Return (x, y) of the center of cell containing provided text 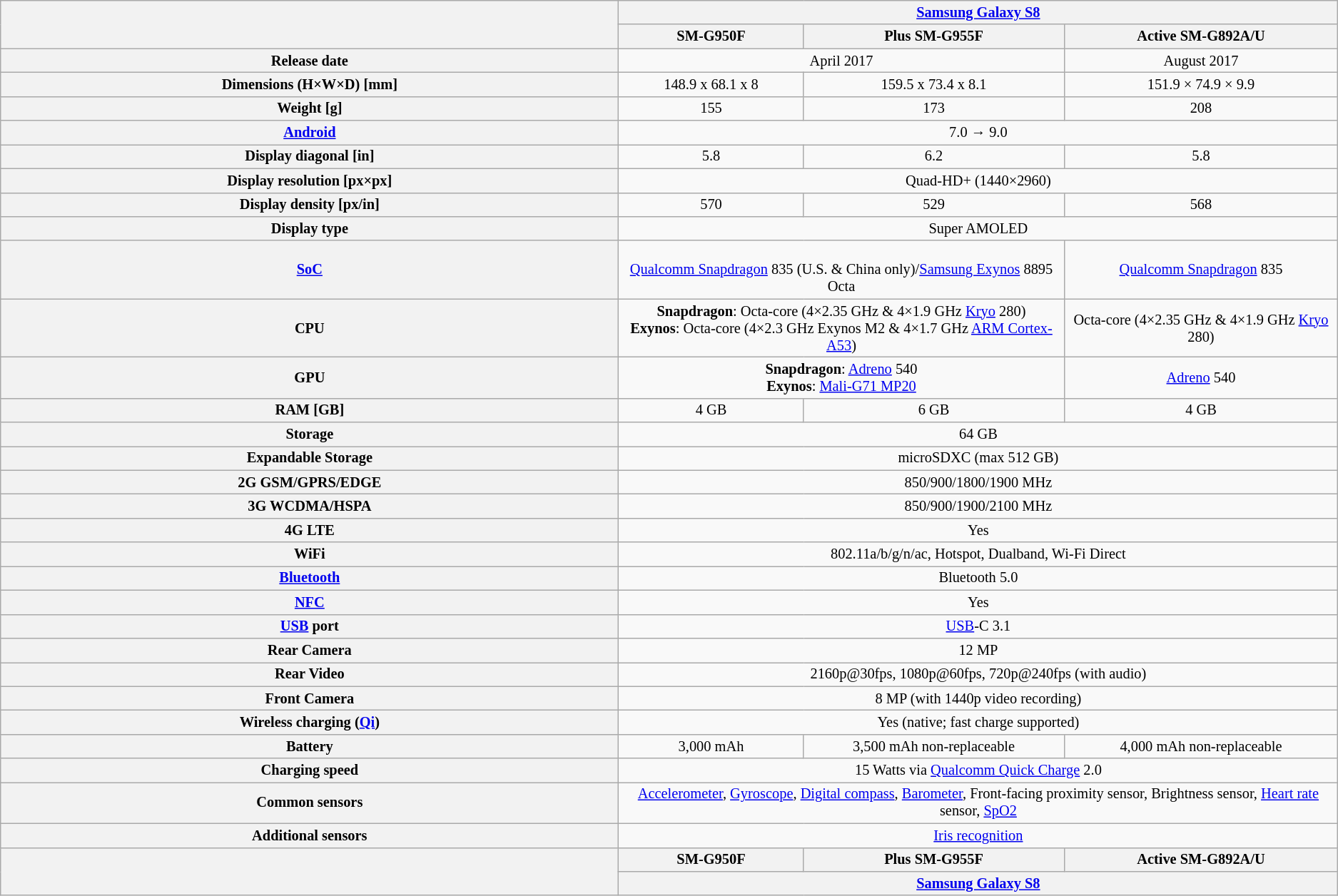
Dimensions (H×W×D) [mm] (310, 84)
7.0 → 9.0 (978, 133)
Accelerometer, Gyroscope, Digital compass, Barometer, Front-facing proximity sensor, Brightness sensor, Heart rate sensor, SpO2 (978, 803)
2160p@30fps, 1080p@60fps, 720p@240fps (with audio) (978, 674)
USB-C 3.1 (978, 626)
155 (711, 108)
6.2 (933, 156)
64 GB (978, 434)
SoC (310, 270)
2G GSM/GPRS/EDGE (310, 482)
Bluetooth 5.0 (978, 578)
Snapdragon: Octa-core (4×2.35 GHz & 4×1.9 GHz Kryo 280)Exynos: Octa-core (4×2.3 GHz Exynos M2 & 4×1.7 GHz ARM Cortex-A53) (841, 328)
Release date (310, 61)
Snapdragon: Adreno 540Exynos: Mali-G71 MP20 (841, 377)
6 GB (933, 410)
Rear Video (310, 674)
148.9 x 68.1 x 8 (711, 84)
Weight [g] (310, 108)
Display type (310, 228)
WiFi (310, 554)
8 MP (with 1440p video recording) (978, 698)
August 2017 (1201, 61)
173 (933, 108)
4G LTE (310, 530)
Qualcomm Snapdragon 835 (1201, 270)
3,500 mAh non-replaceable (933, 746)
15 Watts via Qualcomm Quick Charge 2.0 (978, 770)
850/900/1800/1900 MHz (978, 482)
NFC (310, 602)
570 (711, 205)
Super AMOLED (978, 228)
802.11a/b/g/n/ac, Hotspot, Dualband, Wi-Fi Direct (978, 554)
Storage (310, 434)
Octa-core (4×2.35 GHz & 4×1.9 GHz Kryo 280) (1201, 328)
Common sensors (310, 803)
Iris recognition (978, 835)
microSDXC (max 512 GB) (978, 458)
Qualcomm Snapdragon 835 (U.S. & China only)/Samsung Exynos 8895 Octa (841, 270)
850/900/1900/2100 MHz (978, 506)
Charging speed (310, 770)
Wireless charging (Qi) (310, 722)
Expandable Storage (310, 458)
4,000 mAh non-replaceable (1201, 746)
Quad-HD+ (1440×2960) (978, 180)
3G WCDMA/HSPA (310, 506)
529 (933, 205)
Display resolution [px×px] (310, 180)
Additional sensors (310, 835)
3,000 mAh (711, 746)
Android (310, 133)
12 MP (978, 650)
CPU (310, 328)
Adreno 540 (1201, 377)
USB port (310, 626)
Battery (310, 746)
Front Camera (310, 698)
April 2017 (841, 61)
151.9 × 74.9 × 9.9 (1201, 84)
Display diagonal [in] (310, 156)
Bluetooth (310, 578)
Yes (native; fast charge supported) (978, 722)
159.5 x 73.4 x 8.1 (933, 84)
Display density [px/in] (310, 205)
Rear Camera (310, 650)
208 (1201, 108)
GPU (310, 377)
568 (1201, 205)
RAM [GB] (310, 410)
